Detect which cell encompasses the target text, then output its [x, y] center coordinate. 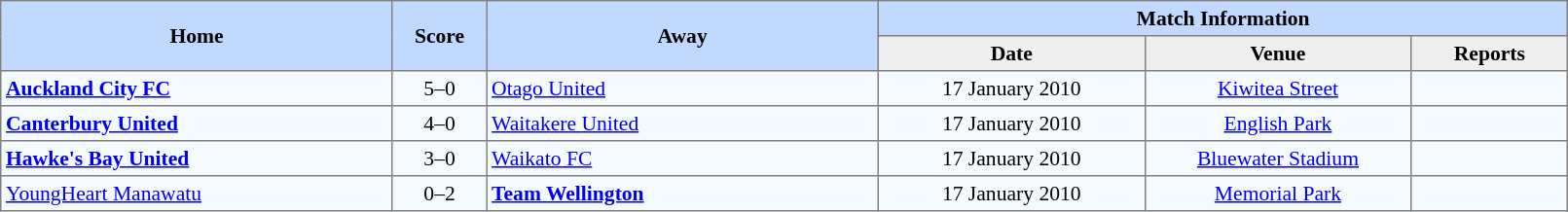
0–2 [440, 194]
Venue [1278, 53]
Date [1011, 53]
Memorial Park [1278, 194]
Match Information [1222, 18]
Team Wellington [683, 194]
YoungHeart Manawatu [197, 194]
Reports [1489, 53]
Home [197, 36]
Waikato FC [683, 159]
Kiwitea Street [1278, 88]
Canterbury United [197, 124]
Bluewater Stadium [1278, 159]
Waitakere United [683, 124]
Away [683, 36]
4–0 [440, 124]
Score [440, 36]
Auckland City FC [197, 88]
5–0 [440, 88]
English Park [1278, 124]
Hawke's Bay United [197, 159]
Otago United [683, 88]
3–0 [440, 159]
